Output the (X, Y) coordinate of the center of the cell containing the given text.  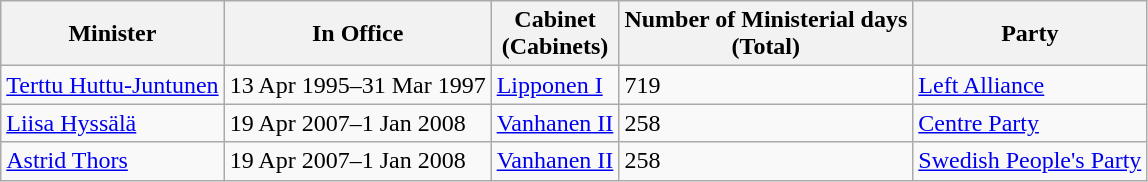
719 (766, 85)
Left Alliance (1030, 85)
Number of Ministerial days (Total) (766, 34)
Astrid Thors (112, 161)
Minister (112, 34)
Party (1030, 34)
Lipponen I (555, 85)
Cabinet(Cabinets) (555, 34)
Centre Party (1030, 123)
In Office (358, 34)
Liisa Hyssälä (112, 123)
Swedish People's Party (1030, 161)
Terttu Huttu-Juntunen (112, 85)
13 Apr 1995–31 Mar 1997 (358, 85)
